Provide the (X, Y) coordinate of the cell's center where the given text is located.  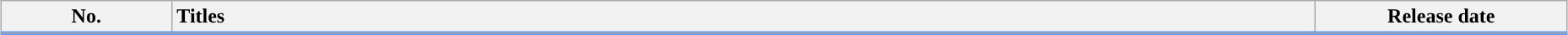
Release date (1441, 17)
No. (86, 17)
Titles (743, 17)
